Determine the (X, Y) coordinate at the center of the cell enclosing the given text.  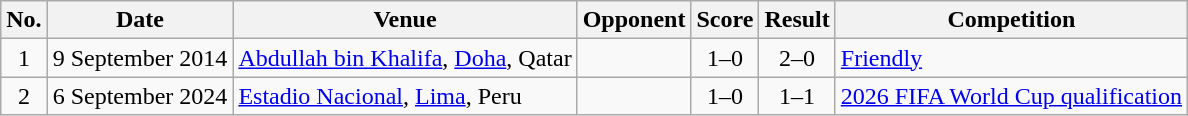
Friendly (1011, 58)
Venue (405, 20)
9 September 2014 (140, 58)
Estadio Nacional, Lima, Peru (405, 96)
No. (24, 20)
Result (797, 20)
Score (725, 20)
2–0 (797, 58)
6 September 2024 (140, 96)
1 (24, 58)
Abdullah bin Khalifa, Doha, Qatar (405, 58)
1–1 (797, 96)
2026 FIFA World Cup qualification (1011, 96)
Opponent (634, 20)
Competition (1011, 20)
2 (24, 96)
Date (140, 20)
